Provide the [X, Y] coordinate of the cell's center where the given text is located.  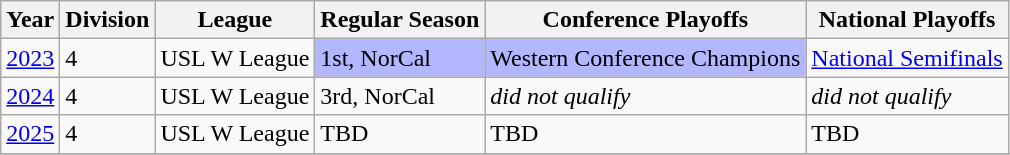
Division [108, 20]
2024 [30, 96]
Regular Season [400, 20]
Year [30, 20]
2023 [30, 58]
National Playoffs [907, 20]
1st, NorCal [400, 58]
Western Conference Champions [646, 58]
National Semifinals [907, 58]
3rd, NorCal [400, 96]
Conference Playoffs [646, 20]
2025 [30, 134]
League [235, 20]
